Determine the (X, Y) coordinate at the center of the cell enclosing the given text.  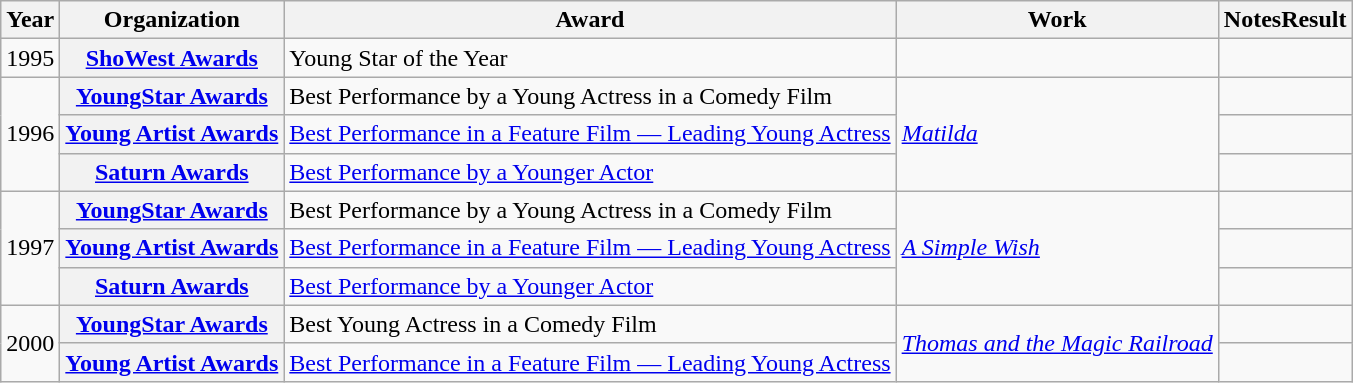
Matilda (1057, 134)
Award (590, 20)
1995 (30, 58)
1997 (30, 248)
NotesResult (1285, 20)
ShoWest Awards (172, 58)
1996 (30, 134)
Work (1057, 20)
A Simple Wish (1057, 248)
2000 (30, 343)
Thomas and the Magic Railroad (1057, 343)
Best Young Actress in a Comedy Film (590, 324)
Organization (172, 20)
Year (30, 20)
Young Star of the Year (590, 58)
